Extract the [X, Y] coordinate from the center of the cell holding the provided text.  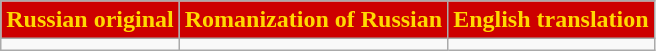
Romanization of Russian [313, 20]
English translation [551, 20]
Russian original [90, 20]
